Capture the cell that displays the provided text and extract its (X, Y) central coordinate. 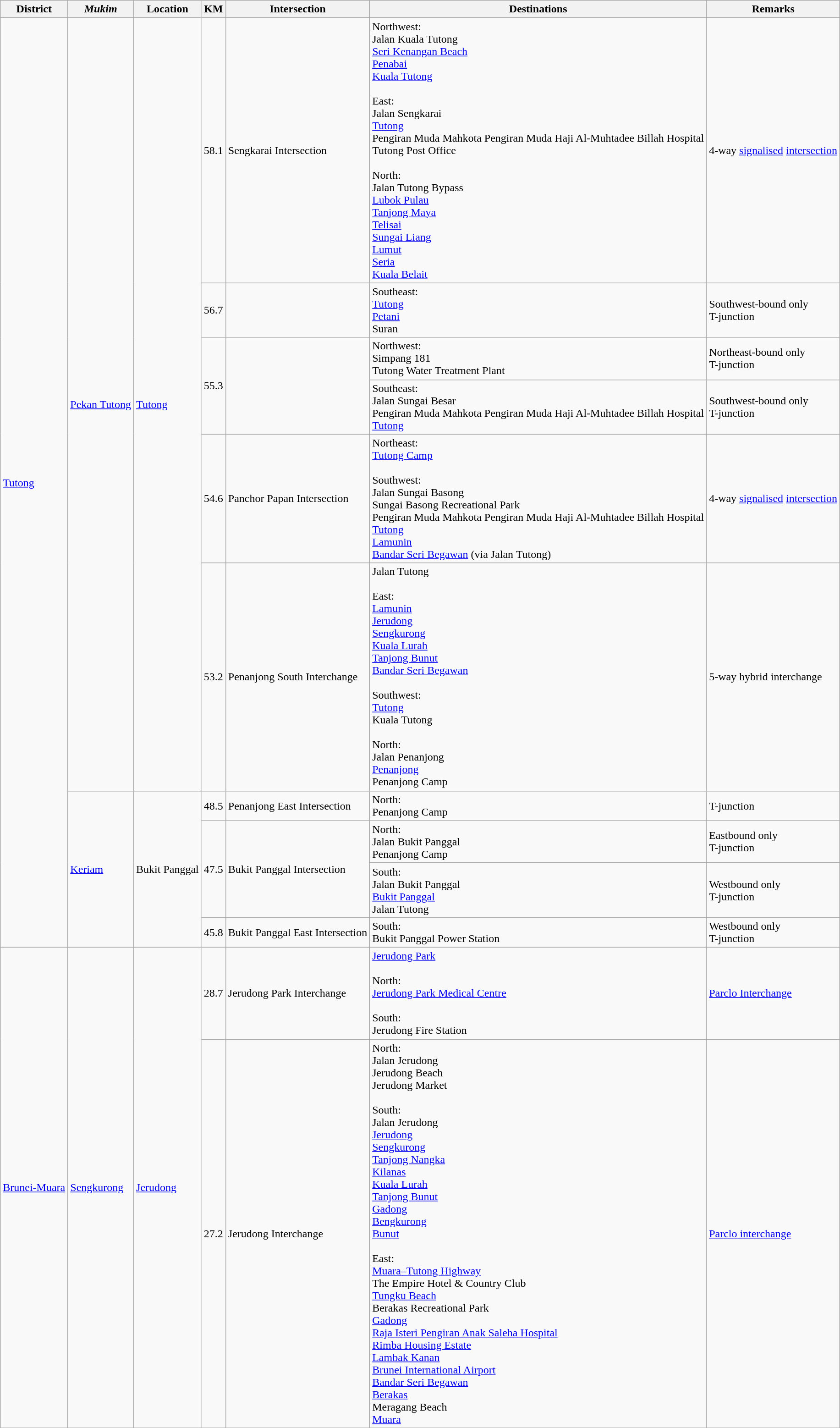
Penanjong South Interchange (297, 677)
Mukim (101, 9)
47.5 (214, 869)
T-junction (774, 806)
Keriam (101, 869)
28.7 (214, 993)
Penanjong East Intersection (297, 806)
54.6 (214, 499)
Intersection (297, 9)
South:Bukit Panggal Power Station (538, 932)
Bukit Panggal Intersection (297, 869)
Jerudong Interchange (297, 1233)
Southeast:TutongPetaniSuran (538, 310)
56.7 (214, 310)
Panchor Papan Intersection (297, 499)
5-way hybrid interchange (774, 677)
District (34, 9)
North:Penanjong Camp (538, 806)
Sengkurong (101, 1187)
North:Jalan Bukit PanggalPenanjong Camp (538, 842)
Northeast-bound onlyT-junction (774, 358)
Bukit Panggal (168, 869)
53.2 (214, 677)
Jerudong ParkNorth:Jerudong Park Medical Centre South:Jerudong Fire Station (538, 993)
Eastbound onlyT-junction (774, 842)
48.5 (214, 806)
Remarks (774, 9)
Sengkarai Intersection (297, 150)
Parclo interchange (774, 1233)
Parclo Interchange (774, 993)
South:Jalan Bukit PanggalBukit PanggalJalan Tutong (538, 890)
Pekan Tutong (101, 404)
Southeast:Jalan Sungai BesarPengiran Muda Mahkota Pengiran Muda Haji Al-Muhtadee Billah Hospital Tutong (538, 407)
45.8 (214, 932)
Brunei-Muara (34, 1187)
55.3 (214, 386)
27.2 (214, 1233)
Destinations (538, 9)
Location (168, 9)
Bukit Panggal East Intersection (297, 932)
58.1 (214, 150)
Jerudong (168, 1187)
Jerudong Park Interchange (297, 993)
KM (214, 9)
Northwest:Simpang 181Tutong Water Treatment Plant (538, 358)
